For the text-containing cell, return its midpoint in (X, Y) coordinate format. 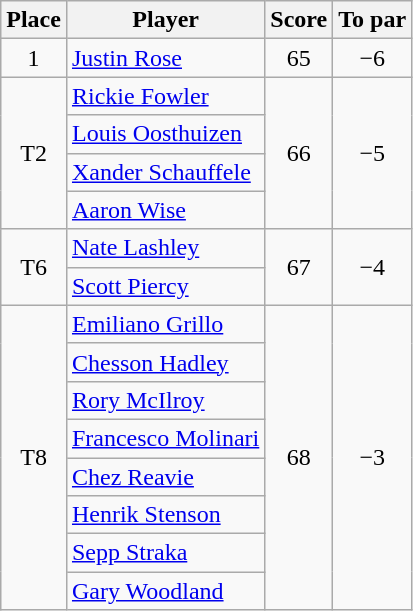
To par (372, 20)
T8 (34, 457)
Chesson Hadley (165, 362)
Scott Piercy (165, 286)
Louis Oosthuizen (165, 134)
Chez Reavie (165, 477)
−4 (372, 267)
Xander Schauffele (165, 172)
Player (165, 20)
T2 (34, 153)
68 (299, 457)
T6 (34, 267)
−3 (372, 457)
Nate Lashley (165, 248)
Score (299, 20)
Henrik Stenson (165, 515)
Emiliano Grillo (165, 324)
Justin Rose (165, 58)
67 (299, 267)
Gary Woodland (165, 591)
Place (34, 20)
66 (299, 153)
Rory McIlroy (165, 400)
−5 (372, 153)
65 (299, 58)
−6 (372, 58)
Rickie Fowler (165, 96)
Sepp Straka (165, 553)
Aaron Wise (165, 210)
1 (34, 58)
Francesco Molinari (165, 438)
